Pinpoint the cell where the given text exists, returning its [X, Y] midpoint coordinate. 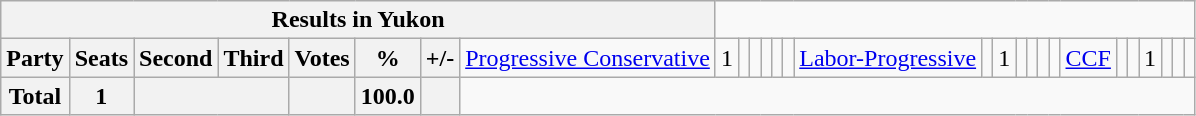
Votes [322, 58]
Total [35, 96]
Results in Yukon [358, 20]
Seats [101, 58]
Second [176, 58]
CCF [1088, 58]
Party [35, 58]
Labor-Progressive [888, 58]
% [388, 58]
+/- [440, 58]
100.0 [388, 96]
Progressive Conservative [588, 58]
Third [254, 58]
